Return the [x, y] coordinate for the center point of the cell that contains the specified text.  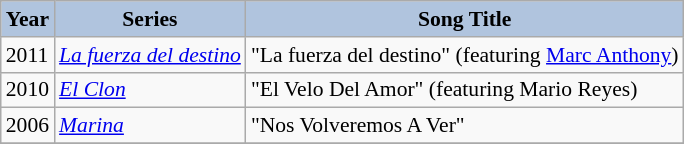
"Nos Volveremos A Ver" [465, 126]
Marina [150, 126]
"La fuerza del destino" (featuring Marc Anthony) [465, 55]
2010 [28, 90]
2006 [28, 126]
El Clon [150, 90]
"El Velo Del Amor" (featuring Mario Reyes) [465, 90]
Series [150, 19]
Year [28, 19]
La fuerza del destino [150, 55]
2011 [28, 55]
Song Title [465, 19]
